Return the [X, Y] coordinate for the center point of the cell that contains the specified text.  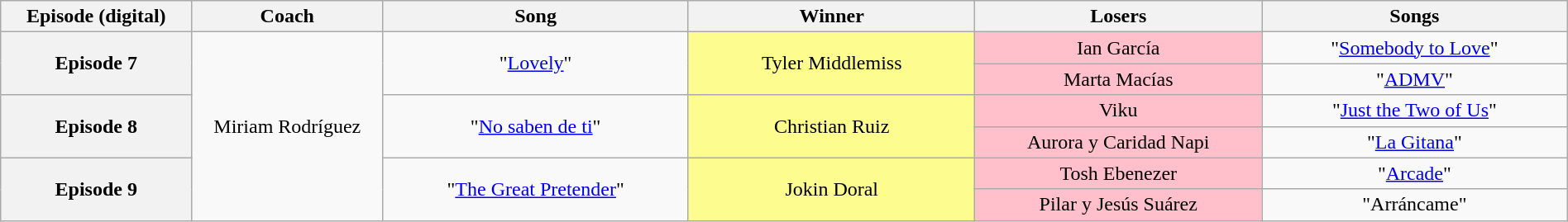
Pilar y Jesús Suárez [1118, 205]
"The Great Pretender" [536, 189]
"ADMV" [1415, 79]
Winner [832, 17]
Tosh Ebenezer [1118, 173]
Episode (digital) [96, 17]
Episode 8 [96, 126]
Aurora y Caridad Napi [1118, 142]
Episode 7 [96, 64]
Coach [288, 17]
Episode 9 [96, 189]
Viku [1118, 111]
Jokin Doral [832, 189]
Tyler Middlemiss [832, 64]
"Arráncame" [1415, 205]
"Lovely" [536, 64]
Christian Ruiz [832, 126]
Miriam Rodríguez [288, 126]
"No saben de ti" [536, 126]
Song [536, 17]
"Just the Two of Us" [1415, 111]
Marta Macías [1118, 79]
"La Gitana" [1415, 142]
"Arcade" [1415, 173]
Songs [1415, 17]
Ian García [1118, 48]
Losers [1118, 17]
"Somebody to Love" [1415, 48]
